Find where the given text appears and provide that cell's center as (x, y) coordinate. 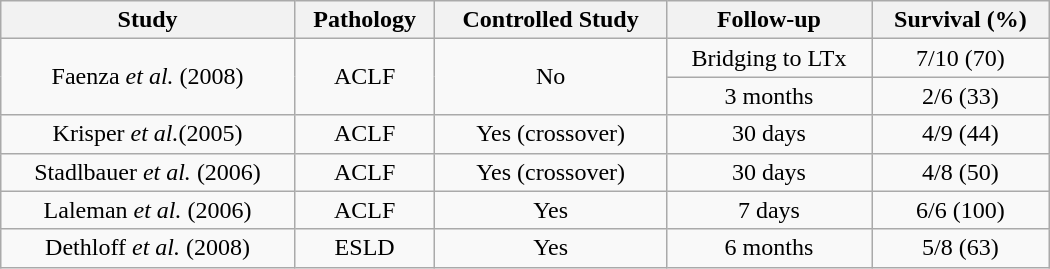
Stadlbauer et al. (2006) (148, 172)
No (550, 77)
Pathology (364, 20)
Faenza et al. (2008) (148, 77)
5/8 (63) (961, 248)
Follow-up (768, 20)
ESLD (364, 248)
7 days (768, 210)
Study (148, 20)
Laleman et al. (2006) (148, 210)
4/8 (50) (961, 172)
3 months (768, 96)
Dethloff et al. (2008) (148, 248)
7/10 (70) (961, 58)
6/6 (100) (961, 210)
2/6 (33) (961, 96)
Survival (%) (961, 20)
Controlled Study (550, 20)
6 months (768, 248)
Bridging to LTx (768, 58)
4/9 (44) (961, 134)
Krisper et al.(2005) (148, 134)
